From the cell containing the given text, extract its center point as [x, y] coordinate. 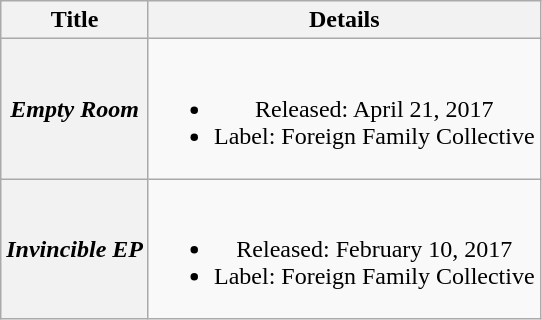
Empty Room [75, 109]
Released: February 10, 2017Label: Foreign Family Collective [344, 249]
Released: April 21, 2017Label: Foreign Family Collective [344, 109]
Title [75, 20]
Details [344, 20]
Invincible EP [75, 249]
